Provide the (x, y) coordinate of the cell's center where the given text is located.  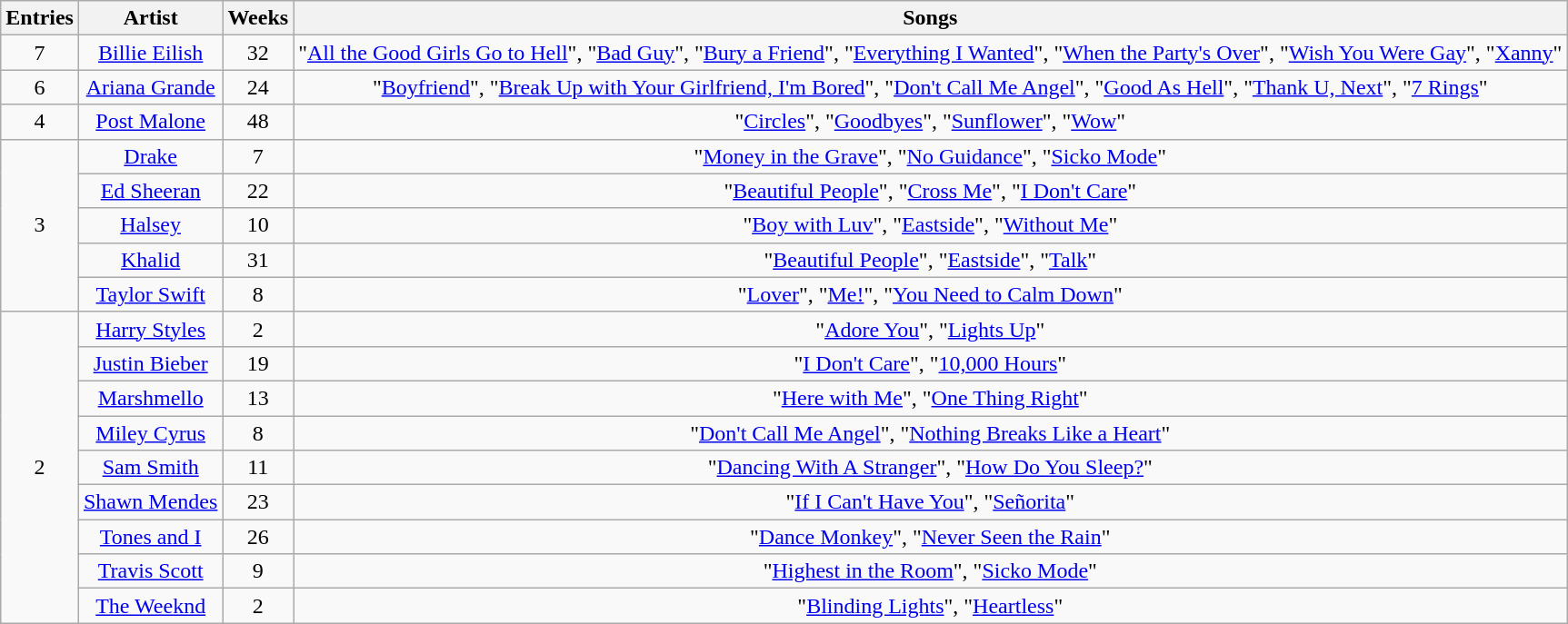
"If I Can't Have You", "Señorita" (931, 502)
Harry Styles (150, 329)
10 (258, 225)
Justin Bieber (150, 363)
24 (258, 87)
3 (40, 225)
Halsey (150, 225)
22 (258, 191)
"Blinding Lights", "Heartless" (931, 606)
Sam Smith (150, 468)
"Adore You", "Lights Up" (931, 329)
Taylor Swift (150, 294)
"Beautiful People", "Eastside", "Talk" (931, 260)
31 (258, 260)
4 (40, 122)
"Don't Call Me Angel", "Nothing Breaks Like a Heart" (931, 433)
9 (258, 571)
23 (258, 502)
"Lover", "Me!", "You Need to Calm Down" (931, 294)
48 (258, 122)
13 (258, 398)
Shawn Mendes (150, 502)
Entries (40, 18)
"Beautiful People", "Cross Me", "I Don't Care" (931, 191)
"I Don't Care", "10,000 Hours" (931, 363)
Marshmello (150, 398)
Artist (150, 18)
19 (258, 363)
Miley Cyrus (150, 433)
"Boyfriend", "Break Up with Your Girlfriend, I'm Bored", "Don't Call Me Angel", "Good As Hell", "Thank U, Next", "7 Rings" (931, 87)
"Money in the Grave", "No Guidance", "Sicko Mode" (931, 156)
32 (258, 53)
11 (258, 468)
The Weeknd (150, 606)
"Boy with Luv", "Eastside", "Without Me" (931, 225)
Tones and I (150, 537)
Travis Scott (150, 571)
26 (258, 537)
Billie Eilish (150, 53)
"Circles", "Goodbyes", "Sunflower", "Wow" (931, 122)
"All the Good Girls Go to Hell", "Bad Guy", "Bury a Friend", "Everything I Wanted", "When the Party's Over", "Wish You Were Gay", "Xanny" (931, 53)
"Dancing With A Stranger", "How Do You Sleep?" (931, 468)
Ed Sheeran (150, 191)
Weeks (258, 18)
Khalid (150, 260)
Drake (150, 156)
"Here with Me", "One Thing Right" (931, 398)
"Highest in the Room", "Sicko Mode" (931, 571)
Songs (931, 18)
"Dance Monkey", "Never Seen the Rain" (931, 537)
Ariana Grande (150, 87)
Post Malone (150, 122)
6 (40, 87)
